Find where the given text appears and provide that cell's center as (x, y) coordinate. 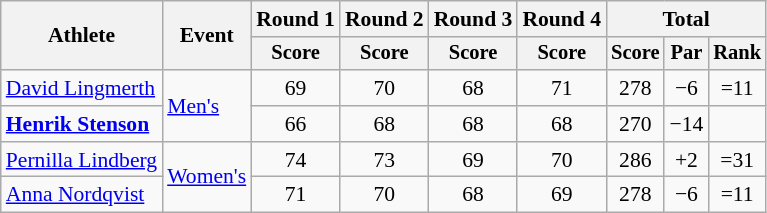
Par (686, 54)
−14 (686, 124)
Women's (206, 178)
David Lingmerth (82, 88)
Anna Nordqvist (82, 195)
286 (635, 160)
Round 3 (474, 19)
Pernilla Lindberg (82, 160)
Total (686, 19)
=31 (737, 160)
Round 4 (562, 19)
Rank (737, 54)
Round 1 (296, 19)
73 (384, 160)
Event (206, 36)
74 (296, 160)
+2 (686, 160)
66 (296, 124)
Round 2 (384, 19)
Henrik Stenson (82, 124)
Men's (206, 106)
270 (635, 124)
Athlete (82, 36)
